Output the (X, Y) coordinate of the center of the cell containing the given text.  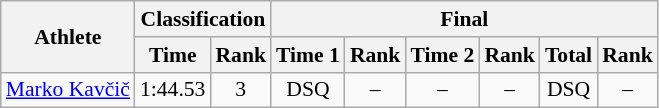
Total (568, 55)
Time 2 (442, 55)
Marko Kavčič (68, 90)
3 (240, 90)
1:44.53 (172, 90)
Final (464, 19)
Time 1 (308, 55)
Athlete (68, 36)
Classification (203, 19)
Time (172, 55)
